Locate the cell with the specified text and output its [x, y] center coordinate. 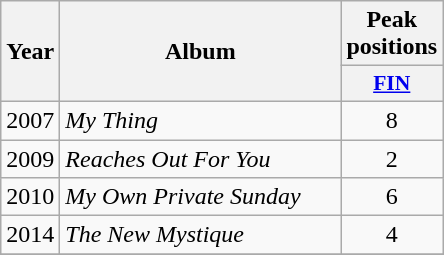
2007 [30, 120]
My Own Private Sunday [200, 197]
2014 [30, 235]
8 [392, 120]
Peak positions [392, 34]
6 [392, 197]
Reaches Out For You [200, 159]
The New Mystique [200, 235]
2009 [30, 159]
4 [392, 235]
2010 [30, 197]
My Thing [200, 120]
2 [392, 159]
Album [200, 52]
Year [30, 52]
FIN [392, 84]
